Capture the cell that displays the provided text and extract its [X, Y] central coordinate. 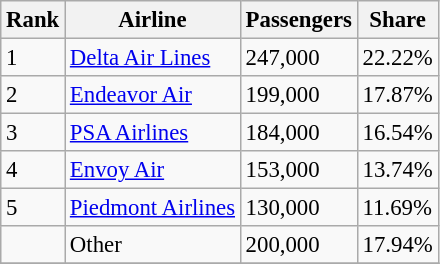
1 [33, 58]
PSA Airlines [153, 133]
13.74% [398, 170]
17.87% [398, 95]
4 [33, 170]
Delta Air Lines [153, 58]
Rank [33, 20]
3 [33, 133]
Passengers [298, 20]
11.69% [398, 208]
5 [33, 208]
199,000 [298, 95]
Envoy Air [153, 170]
153,000 [298, 170]
Airline [153, 20]
200,000 [298, 245]
2 [33, 95]
130,000 [298, 208]
Other [153, 245]
17.94% [398, 245]
247,000 [298, 58]
Endeavor Air [153, 95]
Piedmont Airlines [153, 208]
Share [398, 20]
184,000 [298, 133]
16.54% [398, 133]
22.22% [398, 58]
